Locate the cell with the specified text and output its (x, y) center coordinate. 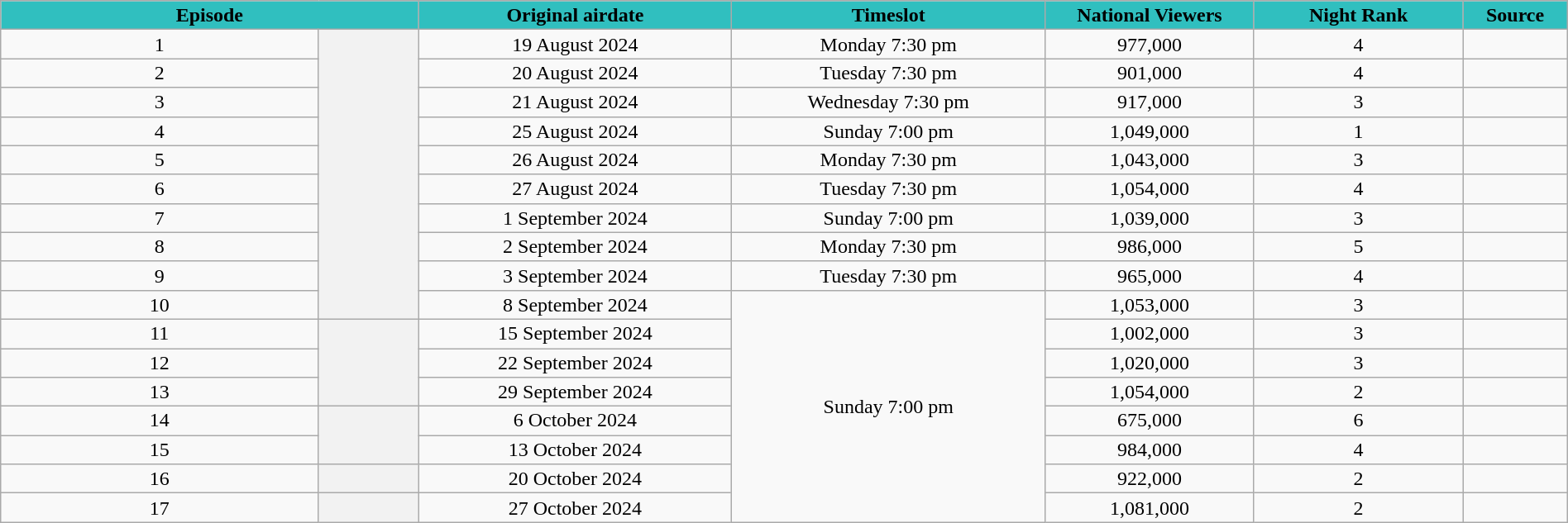
917,000 (1150, 102)
2 September 2024 (576, 246)
1,039,000 (1150, 218)
977,000 (1150, 45)
922,000 (1150, 479)
965,000 (1150, 276)
20 October 2024 (576, 479)
29 September 2024 (576, 392)
Timeslot (888, 15)
1,053,000 (1150, 304)
1,020,000 (1150, 364)
22 September 2024 (576, 364)
7 (160, 218)
1,081,000 (1150, 507)
26 August 2024 (576, 160)
6 October 2024 (576, 421)
8 (160, 246)
15 September 2024 (576, 334)
16 (160, 479)
Wednesday 7:30 pm (888, 102)
10 (160, 304)
8 September 2024 (576, 304)
25 August 2024 (576, 131)
1,002,000 (1150, 334)
17 (160, 507)
13 October 2024 (576, 449)
Night Rank (1358, 15)
20 August 2024 (576, 73)
9 (160, 276)
13 (160, 392)
19 August 2024 (576, 45)
27 October 2024 (576, 507)
15 (160, 449)
National Viewers (1150, 15)
11 (160, 334)
Source (1515, 15)
675,000 (1150, 421)
901,000 (1150, 73)
12 (160, 364)
Episode (210, 15)
3 September 2024 (576, 276)
986,000 (1150, 246)
27 August 2024 (576, 188)
1,049,000 (1150, 131)
984,000 (1150, 449)
1,043,000 (1150, 160)
14 (160, 421)
1 September 2024 (576, 218)
21 August 2024 (576, 102)
Original airdate (576, 15)
